Return [x, y] of the center of cell containing provided text 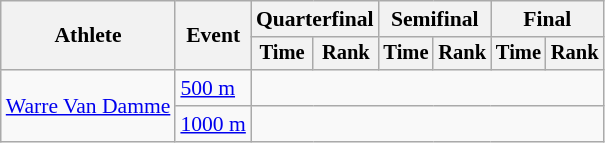
Athlete [88, 36]
Quarterfinal [315, 19]
Warre Van Damme [88, 106]
500 m [212, 88]
Semifinal [435, 19]
Final [547, 19]
1000 m [212, 124]
Event [212, 36]
